Capture the cell that displays the provided text and extract its [x, y] central coordinate. 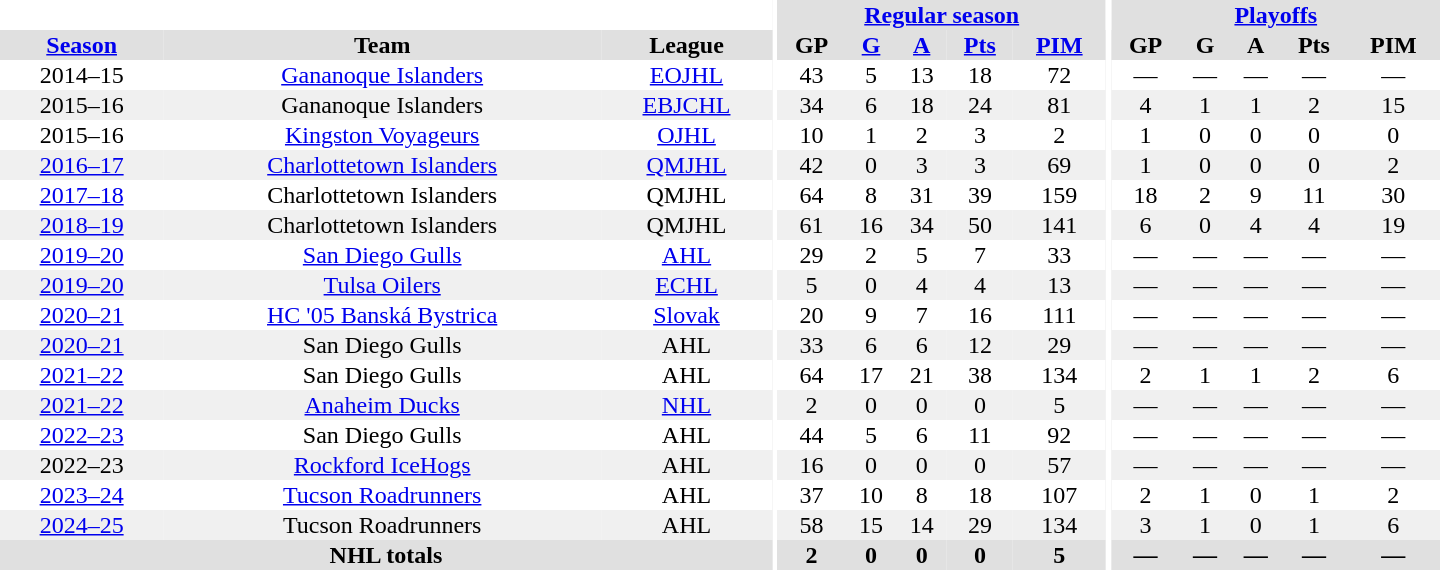
21 [922, 375]
Regular season [942, 15]
Playoffs [1276, 15]
Anaheim Ducks [382, 405]
43 [812, 75]
38 [980, 375]
58 [812, 525]
69 [1060, 165]
OJHL [686, 135]
30 [1394, 195]
ECHL [686, 285]
39 [980, 195]
2014–15 [82, 75]
EBJCHL [686, 105]
19 [1394, 225]
44 [812, 435]
61 [812, 225]
14 [922, 525]
Tulsa Oilers [382, 285]
17 [872, 375]
24 [980, 105]
EOJHL [686, 75]
159 [1060, 195]
NHL [686, 405]
Kingston Voyageurs [382, 135]
107 [1060, 495]
Slovak [686, 315]
37 [812, 495]
81 [1060, 105]
31 [922, 195]
2018–19 [82, 225]
League [686, 45]
20 [812, 315]
NHL totals [386, 555]
2016–17 [82, 165]
111 [1060, 315]
2023–24 [82, 495]
57 [1060, 465]
50 [980, 225]
12 [980, 345]
2024–25 [82, 525]
72 [1060, 75]
Season [82, 45]
42 [812, 165]
Team [382, 45]
141 [1060, 225]
2017–18 [82, 195]
92 [1060, 435]
HC '05 Banská Bystrica [382, 315]
Rockford IceHogs [382, 465]
